Determine the [x, y] coordinate at the center of the cell enclosing the given text.  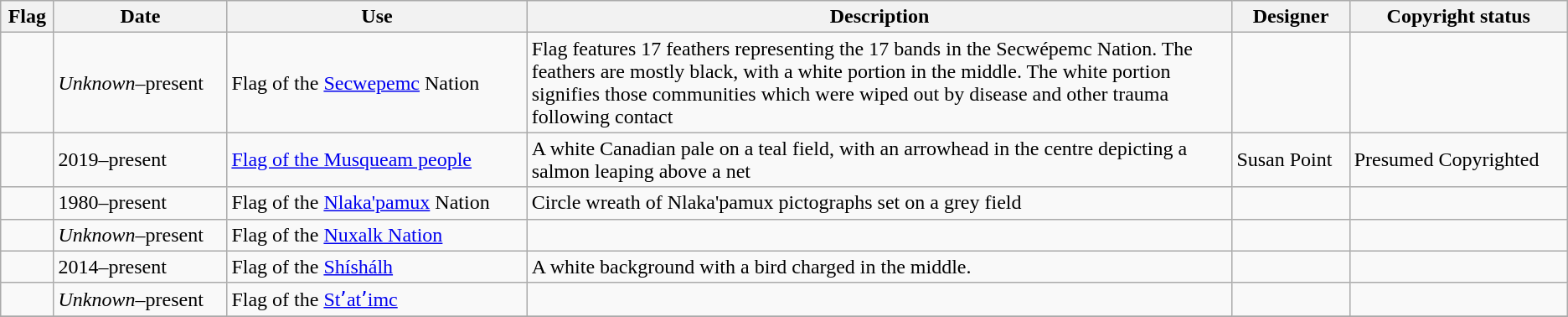
Date [141, 17]
Flag of the Secwepemc Nation [377, 82]
Flag of the Nuxalk Nation [377, 235]
A white background with a bird charged in the middle. [879, 267]
2014–present [141, 267]
Circle wreath of Nlaka'pamux pictographs set on a grey field [879, 203]
Susan Point [1291, 159]
Flag [27, 17]
Use [377, 17]
Flag of the Nlaka'pamux Nation [377, 203]
Flag of the Stʼatʼimc [377, 299]
Description [879, 17]
2019–present [141, 159]
Designer [1291, 17]
Presumed Copyrighted [1458, 159]
Flag of the Musqueam people [377, 159]
Flag of the Shíshálh [377, 267]
A white Canadian pale on a teal field, with an arrowhead in the centre depicting a salmon leaping above a net [879, 159]
1980–present [141, 203]
Copyright status [1458, 17]
